Provide the [X, Y] coordinate of the cell's center where the given text is located.  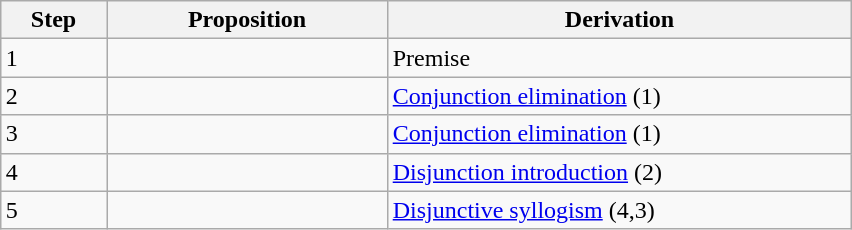
1 [54, 58]
Proposition [247, 20]
Premise [620, 58]
Step [54, 20]
3 [54, 134]
5 [54, 210]
Derivation [620, 20]
4 [54, 172]
2 [54, 96]
Disjunction introduction (2) [620, 172]
Disjunctive syllogism (4,3) [620, 210]
